Return the (X, Y) coordinate for the center point of the cell that contains the specified text.  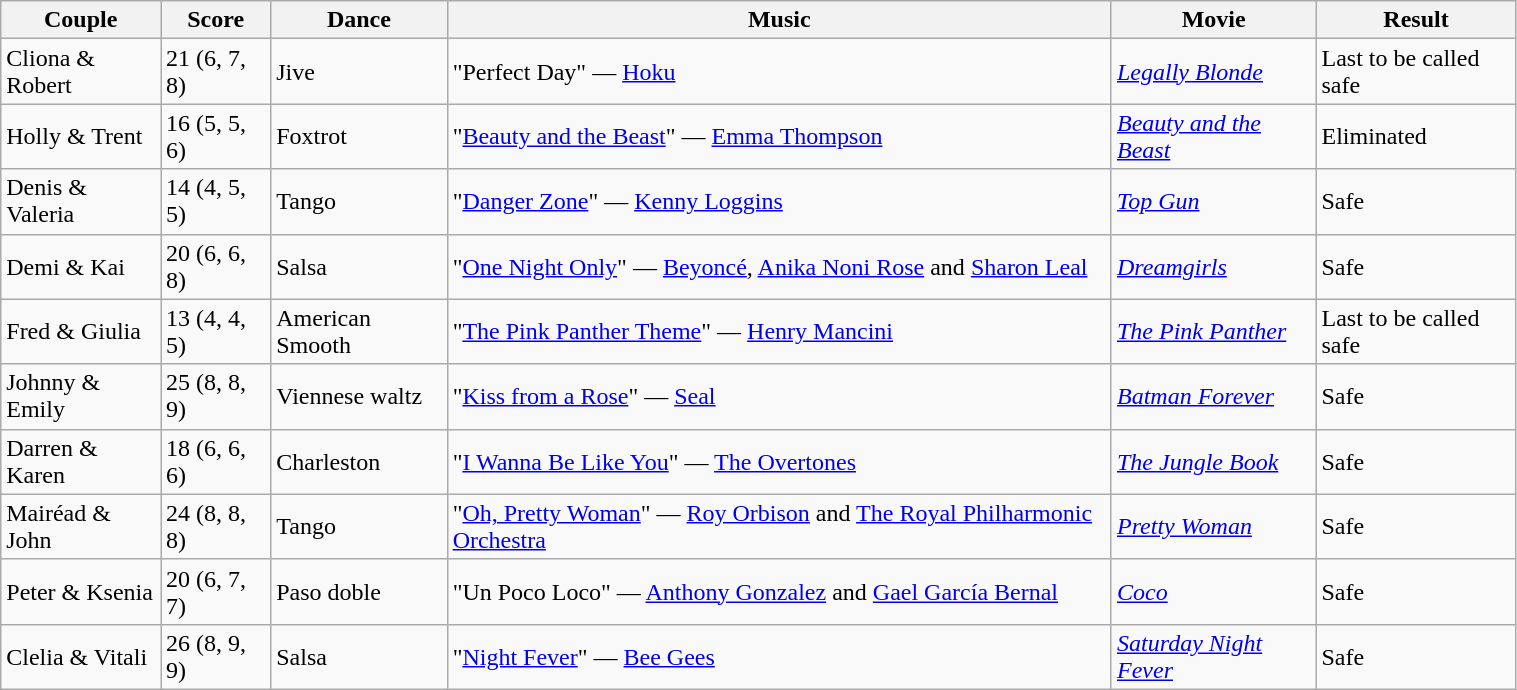
Demi & Kai (81, 266)
Foxtrot (359, 136)
Result (1416, 20)
"Night Fever" — Bee Gees (779, 656)
The Jungle Book (1213, 462)
Jive (359, 72)
Eliminated (1416, 136)
Top Gun (1213, 202)
26 (8, 9, 9) (216, 656)
Saturday Night Fever (1213, 656)
Paso doble (359, 592)
Denis & Valeria (81, 202)
Viennese waltz (359, 396)
"Perfect Day" — Hoku (779, 72)
Beauty and the Beast (1213, 136)
20 (6, 7, 7) (216, 592)
"One Night Only" — Beyoncé, Anika Noni Rose and Sharon Leal (779, 266)
Coco (1213, 592)
"Danger Zone" — Kenny Loggins (779, 202)
Mairéad & John (81, 526)
Fred & Giulia (81, 332)
Pretty Woman (1213, 526)
"The Pink Panther Theme" — Henry Mancini (779, 332)
"I Wanna Be Like You" — The Overtones (779, 462)
Clelia & Vitali (81, 656)
Legally Blonde (1213, 72)
"Oh, Pretty Woman" — Roy Orbison and The Royal Philharmonic Orchestra (779, 526)
Batman Forever (1213, 396)
Dreamgirls (1213, 266)
Darren & Karen (81, 462)
Cliona & Robert (81, 72)
Peter & Ksenia (81, 592)
24 (8, 8, 8) (216, 526)
Couple (81, 20)
"Kiss from a Rose" — Seal (779, 396)
Charleston (359, 462)
Holly & Trent (81, 136)
Score (216, 20)
18 (6, 6, 6) (216, 462)
The Pink Panther (1213, 332)
Music (779, 20)
"Un Poco Loco" — Anthony Gonzalez and Gael García Bernal (779, 592)
American Smooth (359, 332)
16 (5, 5, 6) (216, 136)
14 (4, 5, 5) (216, 202)
Johnny & Emily (81, 396)
21 (6, 7, 8) (216, 72)
"Beauty and the Beast" — Emma Thompson (779, 136)
25 (8, 8, 9) (216, 396)
Dance (359, 20)
13 (4, 4, 5) (216, 332)
Movie (1213, 20)
20 (6, 6, 8) (216, 266)
